Detect which cell encompasses the target text, then output its [x, y] center coordinate. 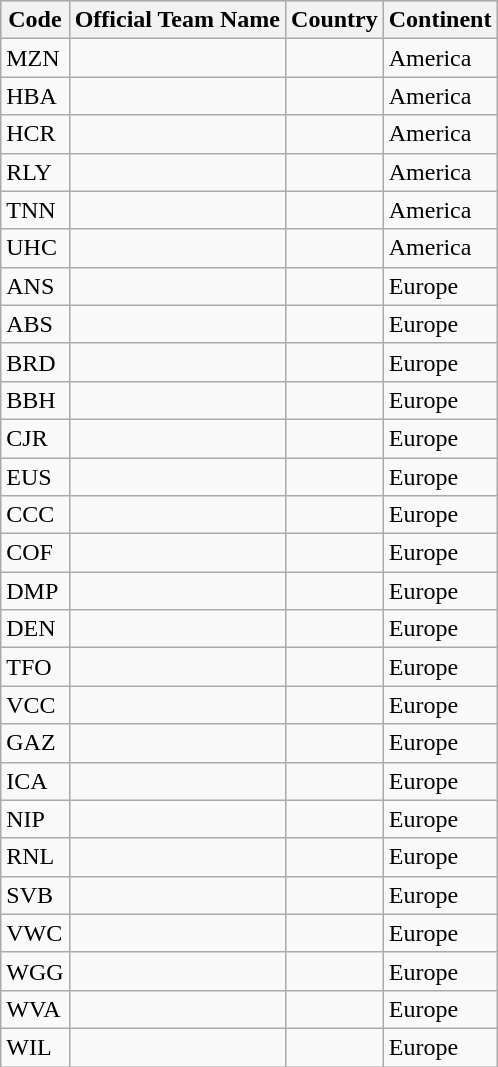
RLY [35, 172]
ABS [35, 324]
DMP [35, 591]
ICA [35, 781]
SVB [35, 895]
HCR [35, 134]
UHC [35, 248]
GAZ [35, 743]
Country [335, 20]
Continent [440, 20]
WVA [35, 1009]
ANS [35, 286]
Code [35, 20]
RNL [35, 857]
HBA [35, 96]
MZN [35, 58]
CJR [35, 438]
COF [35, 553]
CCC [35, 515]
BBH [35, 400]
NIP [35, 819]
VCC [35, 705]
TNN [35, 210]
TFO [35, 667]
Official Team Name [177, 20]
WIL [35, 1047]
WGG [35, 971]
EUS [35, 477]
BRD [35, 362]
VWC [35, 933]
DEN [35, 629]
